Return [X, Y] of the center of cell containing provided text 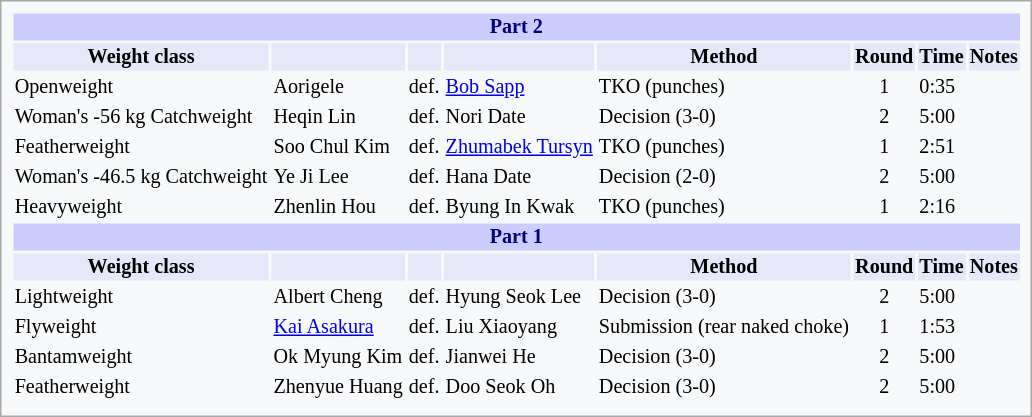
Part 1 [516, 236]
Submission (rear naked choke) [724, 326]
Hana Date [519, 176]
Flyweight [141, 326]
1:53 [942, 326]
Part 2 [516, 26]
Bantamweight [141, 356]
Jianwei He [519, 356]
Lightweight [141, 296]
Doo Seok Oh [519, 386]
Decision (2-0) [724, 176]
Bob Sapp [519, 86]
Zhumabek Tursyn [519, 146]
Ok Myung Kim [338, 356]
Ye Ji Lee [338, 176]
Heqin Lin [338, 116]
Heavyweight [141, 206]
Albert Cheng [338, 296]
Byung In Kwak [519, 206]
Kai Asakura [338, 326]
Zhenlin Hou [338, 206]
Aorigele [338, 86]
Nori Date [519, 116]
Openweight [141, 86]
Soo Chul Kim [338, 146]
Hyung Seok Lee [519, 296]
Liu Xiaoyang [519, 326]
2:51 [942, 146]
Zhenyue Huang [338, 386]
2:16 [942, 206]
Woman's -56 kg Catchweight [141, 116]
0:35 [942, 86]
Woman's -46.5 kg Catchweight [141, 176]
